Determine the (X, Y) coordinate at the center of the cell enclosing the given text.  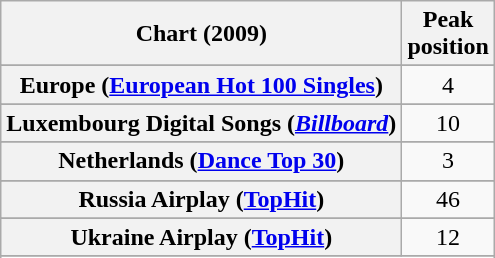
Europe (European Hot 100 Singles) (202, 85)
Chart (2009) (202, 34)
Ukraine Airplay (TopHit) (202, 237)
Luxembourg Digital Songs (Billboard) (202, 123)
4 (448, 85)
Russia Airplay (TopHit) (202, 199)
Netherlands (Dance Top 30) (202, 161)
Peakposition (448, 34)
3 (448, 161)
10 (448, 123)
12 (448, 237)
46 (448, 199)
